Identify which cell holds the provided text, then report its (X, Y) central coordinate. 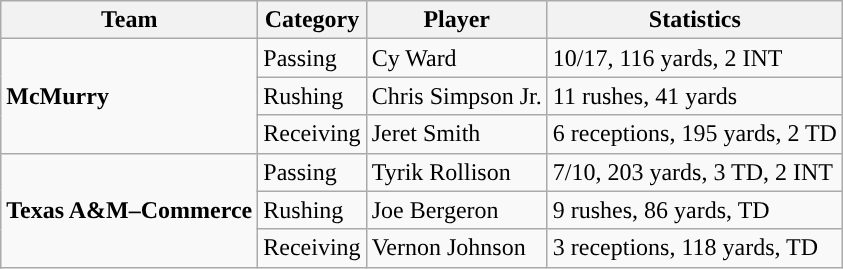
7/10, 203 yards, 3 TD, 2 INT (694, 172)
11 rushes, 41 yards (694, 96)
Tyrik Rollison (456, 172)
Joe Bergeron (456, 210)
Jeret Smith (456, 134)
Team (130, 20)
Vernon Johnson (456, 248)
9 rushes, 86 yards, TD (694, 210)
Texas A&M–Commerce (130, 210)
Category (312, 20)
6 receptions, 195 yards, 2 TD (694, 134)
Statistics (694, 20)
Chris Simpson Jr. (456, 96)
10/17, 116 yards, 2 INT (694, 58)
Player (456, 20)
McMurry (130, 96)
Cy Ward (456, 58)
3 receptions, 118 yards, TD (694, 248)
